Scan for the cell matching the given text and deliver its [x, y] coordinate at center. 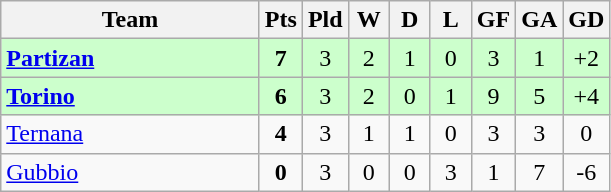
L [450, 20]
6 [280, 96]
Pld [325, 20]
GD [586, 20]
Partizan [130, 58]
4 [280, 134]
Ternana [130, 134]
5 [540, 96]
9 [493, 96]
+2 [586, 58]
Team [130, 20]
GA [540, 20]
D [410, 20]
Torino [130, 96]
Gubbio [130, 172]
-6 [586, 172]
GF [493, 20]
+4 [586, 96]
Pts [280, 20]
W [368, 20]
